Provide the (x, y) coordinate of the cell's center where the given text is located.  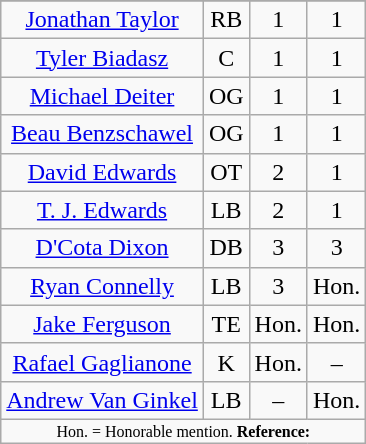
Rafael Gaglianone (102, 362)
David Edwards (102, 172)
Andrew Van Ginkel (102, 400)
Michael Deiter (102, 96)
DB (226, 248)
D'Cota Dixon (102, 248)
C (226, 58)
Hon. = Honorable mention. Reference: (184, 431)
Beau Benzschawel (102, 134)
Ryan Connelly (102, 286)
TE (226, 324)
Jake Ferguson (102, 324)
T. J. Edwards (102, 210)
Jonathan Taylor (102, 20)
K (226, 362)
Tyler Biadasz (102, 58)
RB (226, 20)
OT (226, 172)
